Output the [X, Y] coordinate of the center of the cell containing the given text.  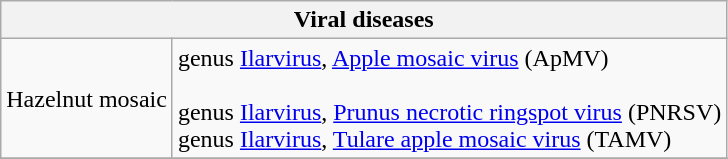
Viral diseases [364, 20]
genus Ilarvirus, Apple mosaic virus (ApMV) genus Ilarvirus, Prunus necrotic ringspot virus (PNRSV) genus Ilarvirus, Tulare apple mosaic virus (TAMV) [449, 98]
Hazelnut mosaic [87, 98]
